Find where the given text appears and provide that cell's center as (x, y) coordinate. 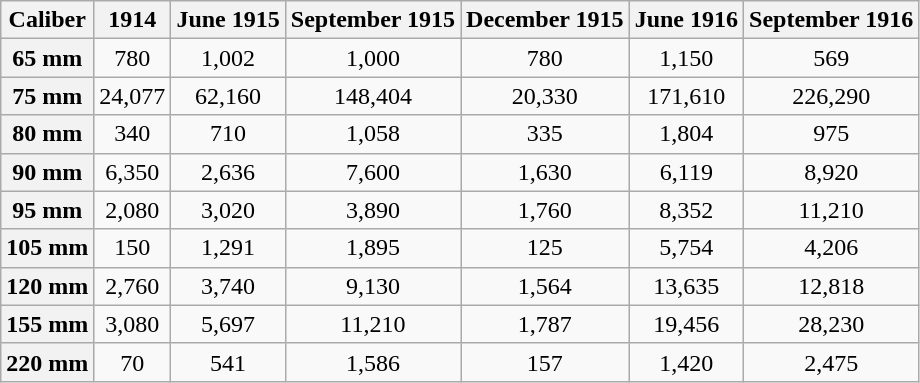
June 1915 (228, 20)
1,150 (686, 58)
13,635 (686, 286)
19,456 (686, 324)
70 (132, 362)
1,895 (372, 248)
226,290 (832, 96)
95 mm (48, 210)
7,600 (372, 172)
120 mm (48, 286)
75 mm (48, 96)
2,080 (132, 210)
148,404 (372, 96)
4,206 (832, 248)
1,420 (686, 362)
1,787 (546, 324)
90 mm (48, 172)
1,804 (686, 134)
1,291 (228, 248)
3,080 (132, 324)
8,920 (832, 172)
105 mm (48, 248)
12,818 (832, 286)
3,890 (372, 210)
5,697 (228, 324)
171,610 (686, 96)
Caliber (48, 20)
September 1916 (832, 20)
3,740 (228, 286)
62,160 (228, 96)
65 mm (48, 58)
3,020 (228, 210)
6,119 (686, 172)
2,475 (832, 362)
975 (832, 134)
1,630 (546, 172)
150 (132, 248)
2,760 (132, 286)
20,330 (546, 96)
541 (228, 362)
1,002 (228, 58)
September 1915 (372, 20)
December 1915 (546, 20)
710 (228, 134)
335 (546, 134)
125 (546, 248)
569 (832, 58)
220 mm (48, 362)
1,000 (372, 58)
28,230 (832, 324)
1,564 (546, 286)
157 (546, 362)
1,760 (546, 210)
155 mm (48, 324)
2,636 (228, 172)
June 1916 (686, 20)
340 (132, 134)
8,352 (686, 210)
1,586 (372, 362)
6,350 (132, 172)
24,077 (132, 96)
80 mm (48, 134)
1,058 (372, 134)
9,130 (372, 286)
1914 (132, 20)
5,754 (686, 248)
